Output the (X, Y) coordinate of the center of the cell containing the given text.  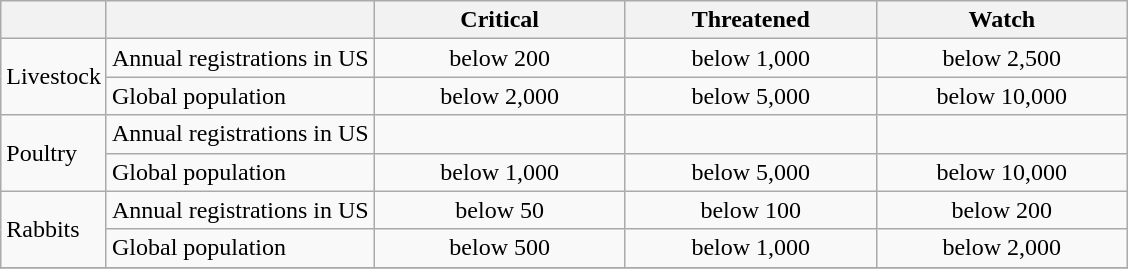
below 50 (500, 210)
Critical (500, 20)
Rabbits (54, 229)
Threatened (750, 20)
Watch (1002, 20)
below 100 (750, 210)
below 500 (500, 248)
Livestock (54, 77)
below 2,500 (1002, 58)
Poultry (54, 153)
